Capture the cell that displays the provided text and extract its (X, Y) central coordinate. 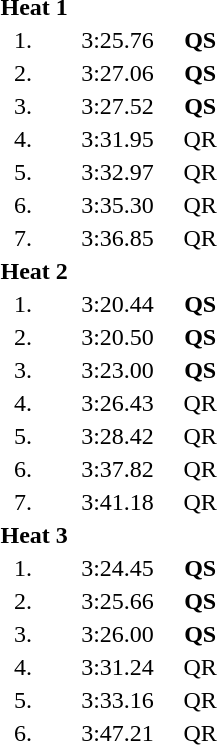
3:26.43 (118, 403)
3:31.95 (118, 139)
3:41.18 (118, 502)
3:27.52 (118, 106)
3:37.82 (118, 469)
3:26.00 (118, 634)
3:28.42 (118, 436)
3:24.45 (118, 568)
3:36.85 (118, 238)
3:25.66 (118, 601)
3:20.50 (118, 337)
3:32.97 (118, 172)
3:20.44 (118, 304)
3:31.24 (118, 667)
3:25.76 (118, 40)
3:27.06 (118, 73)
3:35.30 (118, 205)
3:23.00 (118, 370)
3:33.16 (118, 700)
